For the text-containing cell, return its midpoint in (x, y) coordinate format. 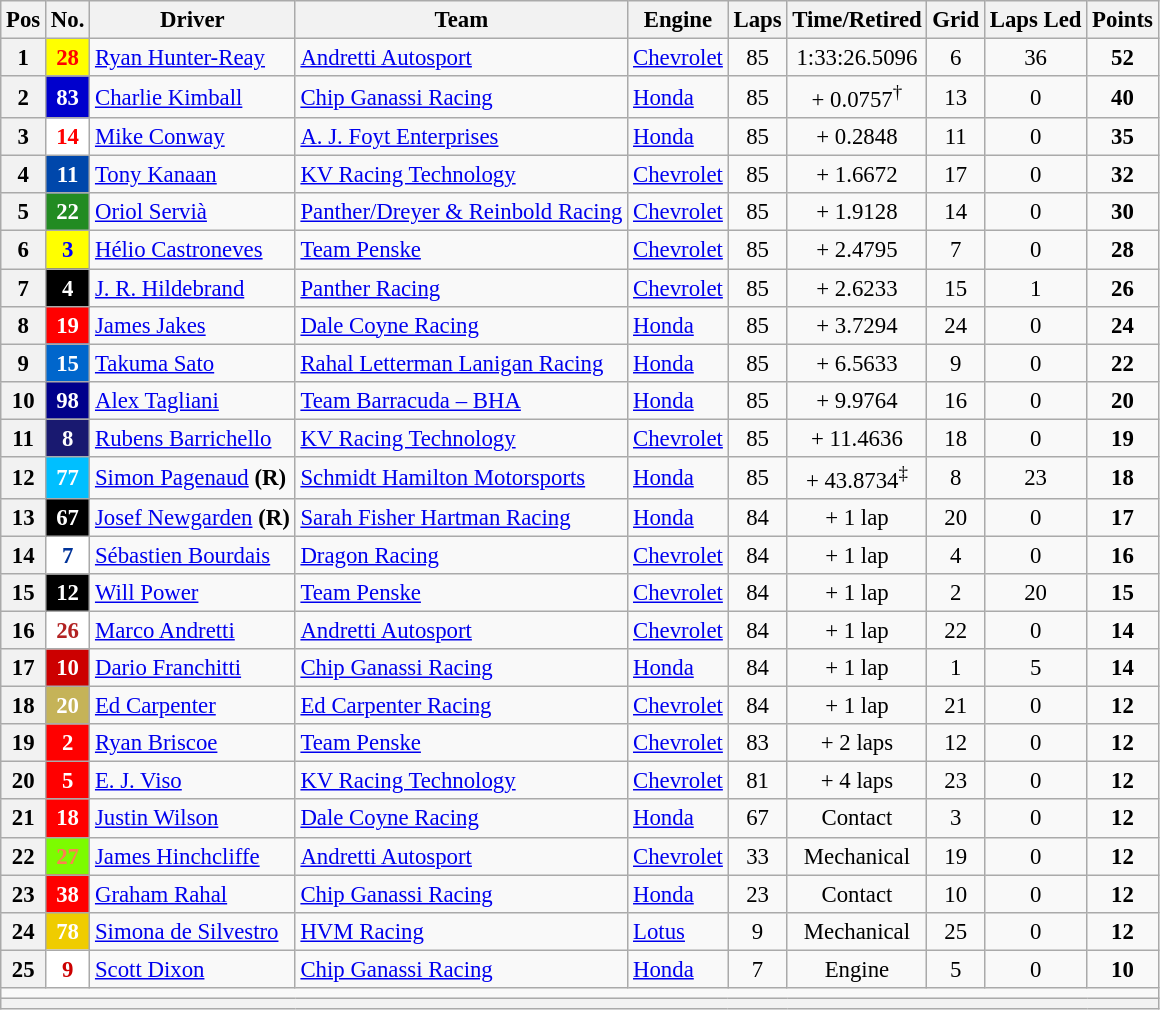
Points (1122, 20)
Will Power (192, 593)
E. J. Viso (192, 781)
52 (1122, 58)
A. J. Foyt Enterprises (462, 137)
Oriol Servià (192, 213)
+ 9.9764 (857, 400)
+ 0.2848 (857, 137)
+ 2 laps (857, 743)
Grid (956, 20)
38 (68, 894)
Graham Rahal (192, 894)
36 (1035, 58)
Panther/Dreyer & Reinbold Racing (462, 213)
Laps Led (1035, 20)
81 (758, 781)
+ 3.7294 (857, 325)
Ed Carpenter (192, 706)
+ 4 laps (857, 781)
Driver (192, 20)
Team (462, 20)
HVM Racing (462, 931)
+ 11.4636 (857, 438)
Ed Carpenter Racing (462, 706)
Laps (758, 20)
Hélio Castroneves (192, 250)
J. R. Hildebrand (192, 288)
27 (68, 856)
+ 1.6672 (857, 175)
77 (68, 478)
+ 1.9128 (857, 213)
No. (68, 20)
40 (1122, 97)
+ 43.8734‡ (857, 478)
Simon Pagenaud (R) (192, 478)
1:33:26.5096 (857, 58)
Ryan Hunter-Reay (192, 58)
Pos (24, 20)
Scott Dixon (192, 969)
35 (1122, 137)
Rahal Letterman Lanigan Racing (462, 363)
Schmidt Hamilton Motorsports (462, 478)
33 (758, 856)
+ 2.4795 (857, 250)
Josef Newgarden (R) (192, 518)
78 (68, 931)
Team Barracuda – BHA (462, 400)
James Hinchcliffe (192, 856)
30 (1122, 213)
Lotus (678, 931)
Panther Racing (462, 288)
Justin Wilson (192, 819)
Simona de Silvestro (192, 931)
Sébastien Bourdais (192, 555)
+ 2.6233 (857, 288)
Rubens Barrichello (192, 438)
+ 6.5633 (857, 363)
32 (1122, 175)
Takuma Sato (192, 363)
Tony Kanaan (192, 175)
Alex Tagliani (192, 400)
Sarah Fisher Hartman Racing (462, 518)
98 (68, 400)
Mike Conway (192, 137)
Charlie Kimball (192, 97)
Ryan Briscoe (192, 743)
Marco Andretti (192, 631)
Dario Franchitti (192, 668)
James Jakes (192, 325)
Time/Retired (857, 20)
+ 0.0757† (857, 97)
Dragon Racing (462, 555)
